Find where the given text appears and provide that cell's center as [X, Y] coordinate. 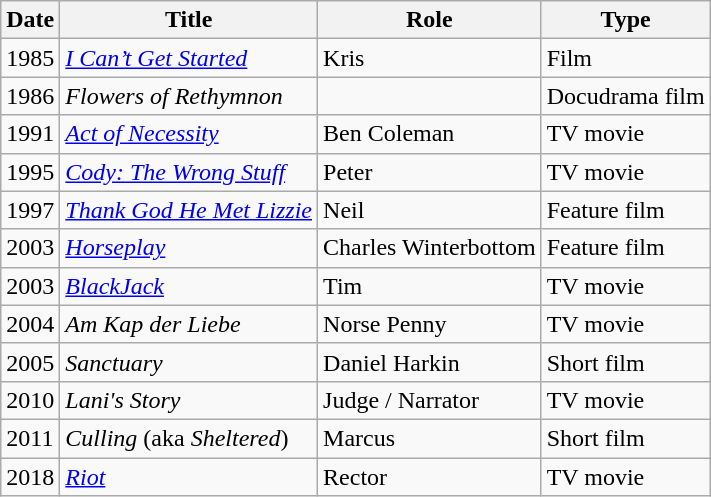
2018 [30, 477]
Daniel Harkin [430, 362]
Docudrama film [626, 96]
1985 [30, 58]
Culling (aka Sheltered) [189, 438]
Role [430, 20]
1995 [30, 172]
Flowers of Rethymnon [189, 96]
1997 [30, 210]
Marcus [430, 438]
Judge / Narrator [430, 400]
Kris [430, 58]
Ben Coleman [430, 134]
Film [626, 58]
Peter [430, 172]
Neil [430, 210]
Riot [189, 477]
Title [189, 20]
2010 [30, 400]
Am Kap der Liebe [189, 324]
Charles Winterbottom [430, 248]
Sanctuary [189, 362]
1986 [30, 96]
Norse Penny [430, 324]
2004 [30, 324]
Horseplay [189, 248]
1991 [30, 134]
Type [626, 20]
2011 [30, 438]
Tim [430, 286]
I Can’t Get Started [189, 58]
Thank God He Met Lizzie [189, 210]
Act of Necessity [189, 134]
Lani's Story [189, 400]
Cody: The Wrong Stuff [189, 172]
Date [30, 20]
2005 [30, 362]
BlackJack [189, 286]
Rector [430, 477]
